Locate the cell with the specified text and output its (x, y) center coordinate. 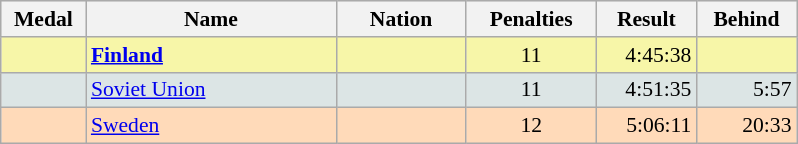
5:06:11 (646, 126)
Finland (211, 55)
5:57 (746, 90)
Medal (44, 19)
Name (211, 19)
4:51:35 (646, 90)
12 (531, 126)
Behind (746, 19)
Nation (401, 19)
Sweden (211, 126)
20:33 (746, 126)
Penalties (531, 19)
4:45:38 (646, 55)
Soviet Union (211, 90)
Result (646, 19)
